Determine the [x, y] coordinate at the center of the cell enclosing the given text.  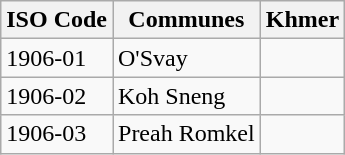
1906-01 [57, 58]
Communes [186, 20]
1906-03 [57, 134]
ISO Code [57, 20]
Koh Sneng [186, 96]
Preah Romkel [186, 134]
Khmer [302, 20]
O'Svay [186, 58]
1906-02 [57, 96]
